Scan for the cell matching the given text and deliver its (x, y) coordinate at center. 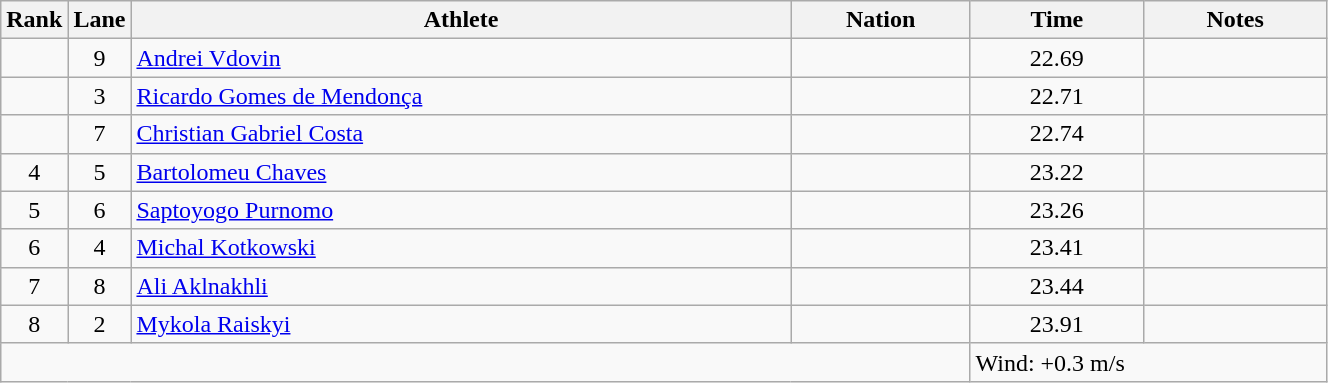
Ali Aklnakhli (461, 286)
Bartolomeu Chaves (461, 172)
Lane (100, 20)
22.74 (1057, 134)
23.22 (1057, 172)
3 (100, 96)
23.41 (1057, 248)
Ricardo Gomes de Mendonça (461, 96)
23.91 (1057, 324)
Time (1057, 20)
Wind: +0.3 m/s (1148, 362)
Notes (1236, 20)
Mykola Raiskyi (461, 324)
Christian Gabriel Costa (461, 134)
22.71 (1057, 96)
Athlete (461, 20)
Andrei Vdovin (461, 58)
2 (100, 324)
23.44 (1057, 286)
Michal Kotkowski (461, 248)
Nation (880, 20)
Saptoyogo Purnomo (461, 210)
23.26 (1057, 210)
9 (100, 58)
22.69 (1057, 58)
Rank (34, 20)
